Locate the cell with the specified text and output its (x, y) center coordinate. 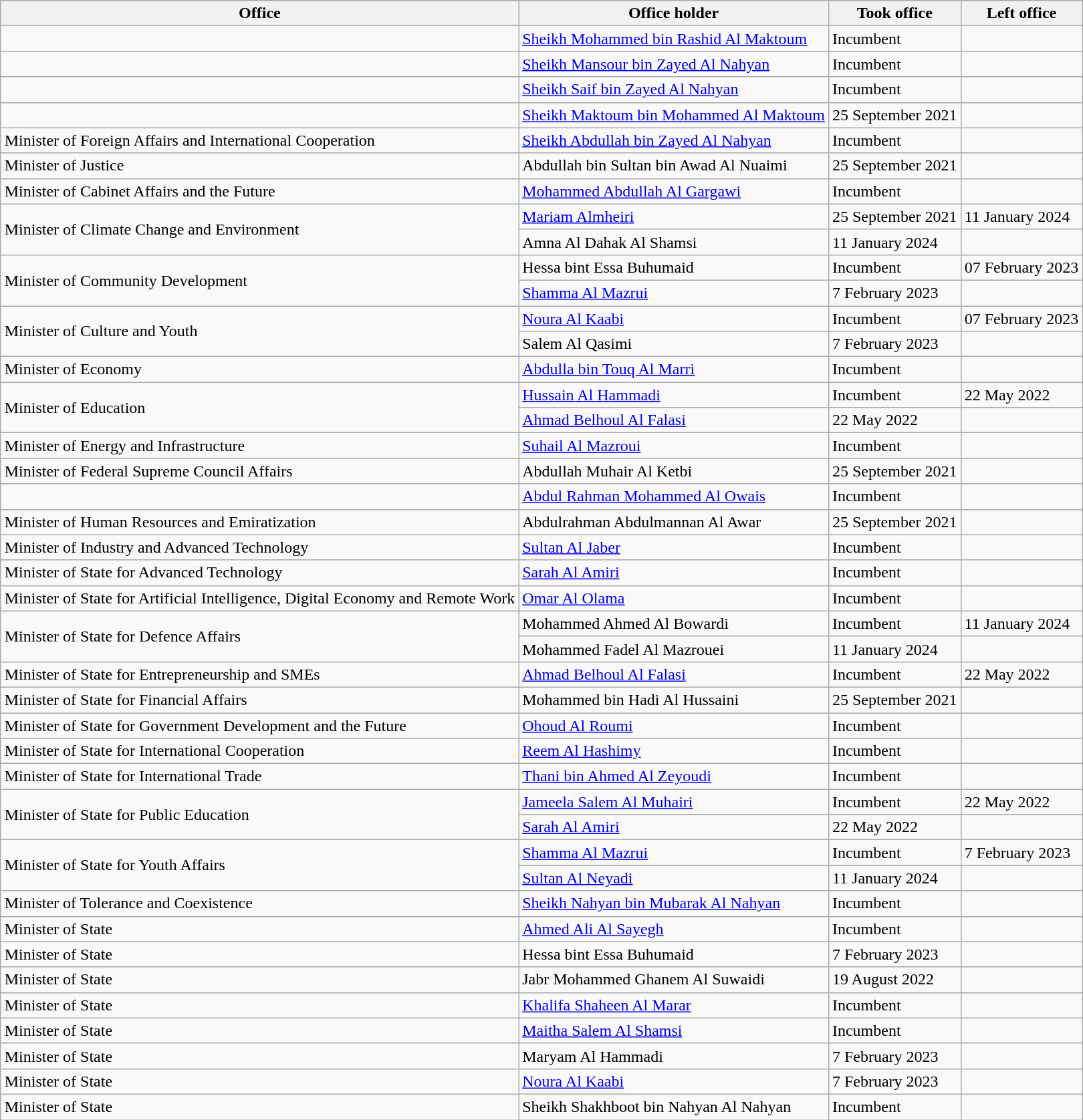
Sheikh Maktoum bin Mohammed Al Maktoum (674, 115)
Thani bin Ahmed Al Zeyoudi (674, 777)
Mohammed bin Hadi Al Hussaini (674, 700)
Sultan Al Jaber (674, 547)
Took office (894, 13)
Minister of Federal Supreme Council Affairs (259, 471)
Minister of State for International Trade (259, 777)
Omar Al Olama (674, 598)
Khalifa Shaheen Al Marar (674, 1005)
Maryam Al Hammadi (674, 1056)
Minister of Human Resources and Emiratization (259, 522)
Maitha Salem Al Shamsi (674, 1030)
Hussain Al Hammadi (674, 395)
Ahmed Ali Al Sayegh (674, 929)
Abdullah Muhair Al Ketbi (674, 471)
Minister of Justice (259, 166)
Abdulrahman Abdulmannan Al Awar (674, 522)
Minister of Education (259, 408)
Minister of State for Government Development and the Future (259, 725)
Minister of State for Financial Affairs (259, 700)
Sheikh Shakhboot bin Nahyan Al Nahyan (674, 1107)
Abdulla bin Touq Al Marri (674, 370)
Salem Al Qasimi (674, 344)
Abdul Rahman Mohammed Al Owais (674, 497)
Sheikh Nahyan bin Mubarak Al Nahyan (674, 903)
Sheikh Mohammed bin Rashid Al Maktoum (674, 39)
Minister of State for Entrepreneurship and SMEs (259, 674)
Sheikh Abdullah bin Zayed Al Nahyan (674, 140)
Sultan Al Neyadi (674, 878)
Amna Al Dahak Al Shamsi (674, 242)
Sheikh Mansour bin Zayed Al Nahyan (674, 64)
Minister of Industry and Advanced Technology (259, 547)
Mariam Almheiri (674, 217)
Sheikh Saif bin Zayed Al Nahyan (674, 90)
Jabr Mohammed Ghanem Al Suwaidi (674, 980)
Minister of Energy and Infrastructure (259, 446)
19 August 2022 (894, 980)
Minister of Economy (259, 370)
Mohammed Abdullah Al Gargawi (674, 191)
Left office (1021, 13)
Suhail Al Mazroui (674, 446)
Minister of State for Public Education (259, 815)
Jameela Salem Al Muhairi (674, 802)
Office (259, 13)
Ohoud Al Roumi (674, 725)
Minister of State for Defence Affairs (259, 636)
Reem Al Hashimy (674, 751)
Minister of Cabinet Affairs and the Future (259, 191)
Minister of State for International Cooperation (259, 751)
Minister of Community Development (259, 280)
Mohammed Ahmed Al Bowardi (674, 623)
Minister of Climate Change and Environment (259, 229)
Minister of State for Youth Affairs (259, 865)
Minister of Culture and Youth (259, 331)
Minister of State for Artificial Intelligence, Digital Economy and Remote Work (259, 598)
Mohammed Fadel Al Mazrouei (674, 649)
Minister of Foreign Affairs and International Cooperation (259, 140)
Minister of Tolerance and Coexistence (259, 903)
Office holder (674, 13)
Abdullah bin Sultan bin Awad Al Nuaimi (674, 166)
Minister of State for Advanced Technology (259, 573)
